From the cell containing the given text, extract its center point as [x, y] coordinate. 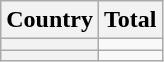
Total [130, 20]
Country [50, 20]
